Extract the (X, Y) coordinate from the center of the cell holding the provided text.  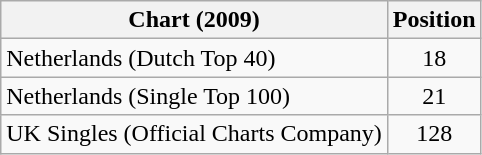
Netherlands (Dutch Top 40) (194, 58)
18 (434, 58)
Position (434, 20)
128 (434, 134)
Chart (2009) (194, 20)
Netherlands (Single Top 100) (194, 96)
21 (434, 96)
UK Singles (Official Charts Company) (194, 134)
